Identify which cell holds the provided text, then report its (X, Y) central coordinate. 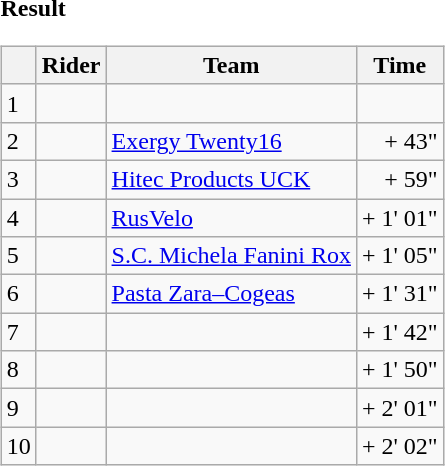
RusVelo (231, 217)
8 (18, 370)
9 (18, 408)
7 (18, 332)
Hitec Products UCK (231, 179)
+ 2' 01" (400, 408)
+ 59" (400, 179)
Team (231, 65)
1 (18, 103)
10 (18, 446)
+ 1' 42" (400, 332)
Time (400, 65)
Pasta Zara–Cogeas (231, 294)
+ 1' 31" (400, 294)
Rider (71, 65)
Exergy Twenty16 (231, 141)
4 (18, 217)
+ 1' 05" (400, 256)
+ 1' 50" (400, 370)
+ 43" (400, 141)
+ 2' 02" (400, 446)
6 (18, 294)
2 (18, 141)
5 (18, 256)
S.C. Michela Fanini Rox (231, 256)
3 (18, 179)
+ 1' 01" (400, 217)
